Output the [X, Y] coordinate of the center of the cell containing the given text.  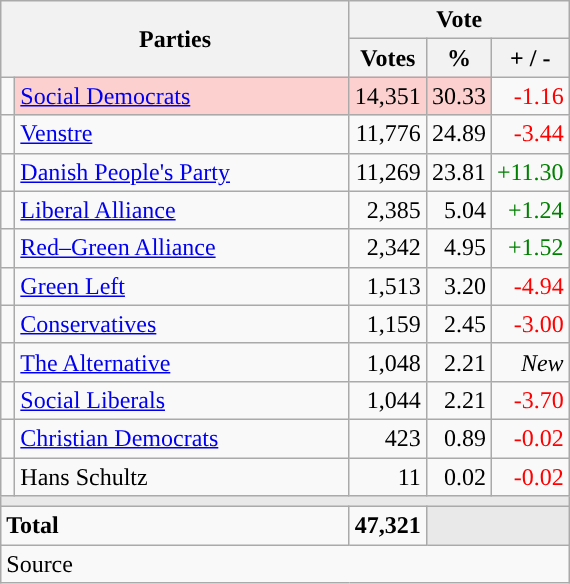
2,385 [388, 210]
47,321 [388, 526]
New [530, 362]
Red–Green Alliance [182, 248]
Social Liberals [182, 400]
-3.00 [530, 324]
Parties [176, 39]
11,776 [388, 134]
3.20 [458, 286]
Votes [388, 58]
11,269 [388, 172]
1,044 [388, 400]
1,513 [388, 286]
+ / - [530, 58]
Total [176, 526]
0.02 [458, 477]
-3.70 [530, 400]
30.33 [458, 96]
Green Left [182, 286]
1,048 [388, 362]
The Alternative [182, 362]
23.81 [458, 172]
-1.16 [530, 96]
Vote [459, 20]
2,342 [388, 248]
+1.24 [530, 210]
Social Democrats [182, 96]
Hans Schultz [182, 477]
24.89 [458, 134]
1,159 [388, 324]
14,351 [388, 96]
4.95 [458, 248]
0.89 [458, 438]
-3.44 [530, 134]
5.04 [458, 210]
-4.94 [530, 286]
+11.30 [530, 172]
Conservatives [182, 324]
+1.52 [530, 248]
% [458, 58]
Christian Democrats [182, 438]
2.45 [458, 324]
423 [388, 438]
Venstre [182, 134]
Danish People's Party [182, 172]
Liberal Alliance [182, 210]
Source [285, 564]
11 [388, 477]
